Find where the given text appears and provide that cell's center as [X, Y] coordinate. 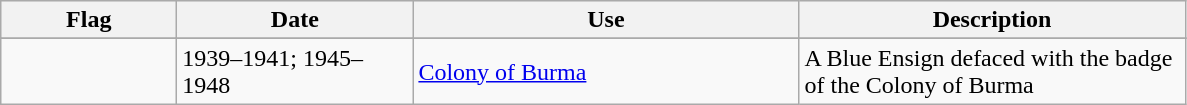
Date [295, 20]
Use [606, 20]
Colony of Burma [606, 72]
Flag [89, 20]
Description [992, 20]
A Blue Ensign defaced with the badge of the Colony of Burma [992, 72]
1939–1941; 1945–1948 [295, 72]
